Return the [X, Y] coordinate for the center point of the cell that contains the specified text.  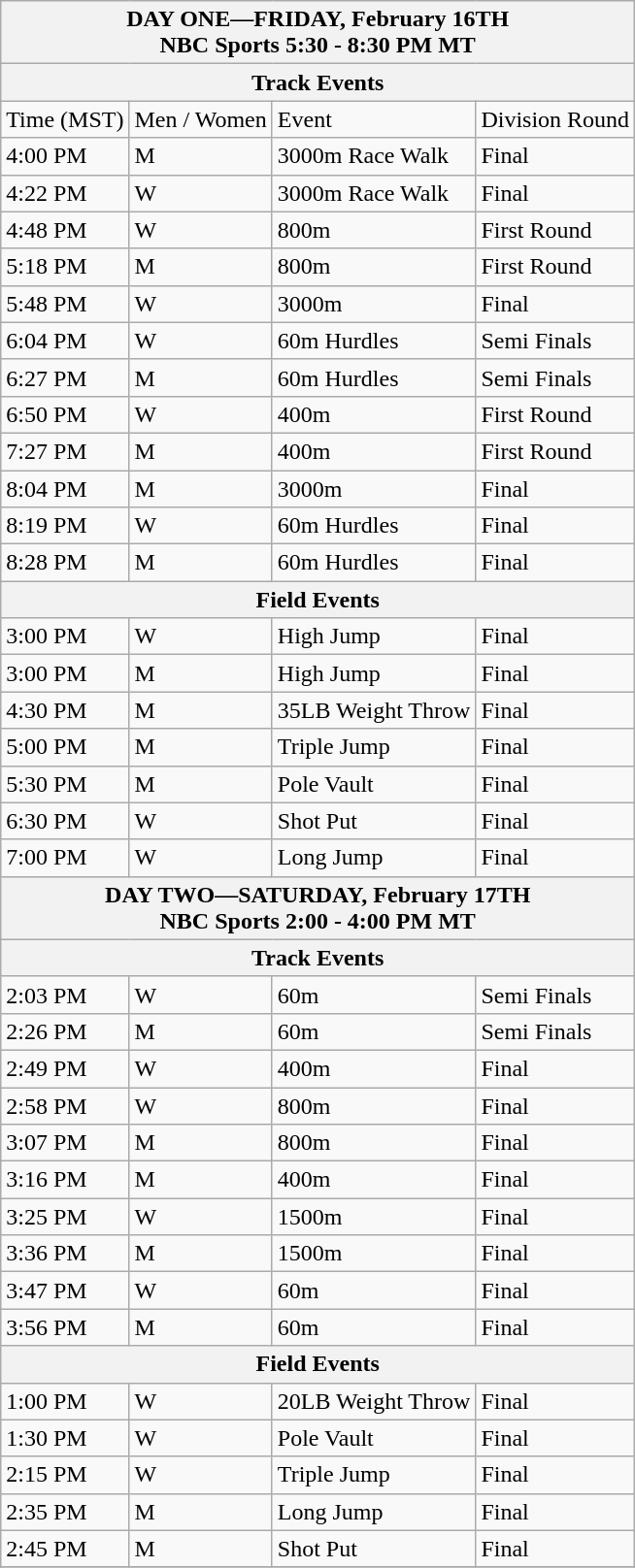
2:35 PM [65, 1512]
2:58 PM [65, 1105]
4:00 PM [65, 156]
3:07 PM [65, 1143]
8:28 PM [65, 563]
6:27 PM [65, 377]
4:30 PM [65, 710]
2:45 PM [65, 1549]
5:18 PM [65, 267]
5:48 PM [65, 304]
2:15 PM [65, 1475]
6:04 PM [65, 341]
6:50 PM [65, 414]
2:49 PM [65, 1068]
3:56 PM [65, 1327]
5:30 PM [65, 784]
4:48 PM [65, 230]
3:36 PM [65, 1254]
DAY ONE—FRIDAY, February 16TH NBC Sports 5:30 - 8:30 PM MT [318, 33]
2:03 PM [65, 995]
20LB Weight Throw [374, 1401]
3:16 PM [65, 1180]
3:25 PM [65, 1217]
7:00 PM [65, 858]
Men / Women [200, 119]
4:22 PM [65, 193]
Event [374, 119]
2:26 PM [65, 1031]
8:04 PM [65, 488]
7:27 PM [65, 451]
Time (MST) [65, 119]
8:19 PM [65, 526]
1:30 PM [65, 1438]
1:00 PM [65, 1401]
Division Round [555, 119]
35LB Weight Throw [374, 710]
DAY TWO—SATURDAY, February 17TH NBC Sports 2:00 - 4:00 PM MT [318, 908]
3:47 PM [65, 1290]
5:00 PM [65, 747]
6:30 PM [65, 821]
